Return the [x, y] coordinate for the center point of the cell that contains the specified text.  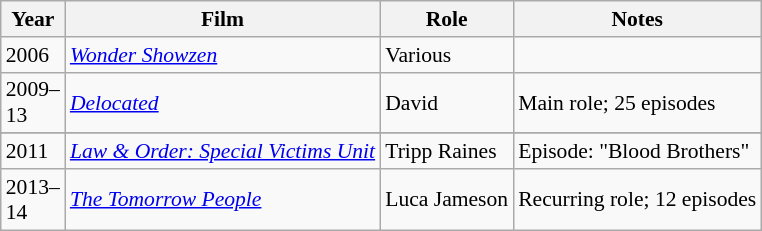
Role [446, 19]
2011 [33, 152]
Year [33, 19]
Various [446, 55]
Tripp Raines [446, 152]
Notes [637, 19]
Delocated [222, 102]
Main role; 25 episodes [637, 102]
David [446, 102]
Law & Order: Special Victims Unit [222, 152]
2009–13 [33, 102]
2013–14 [33, 200]
Episode: "Blood Brothers" [637, 152]
Luca Jameson [446, 200]
Recurring role; 12 episodes [637, 200]
The Tomorrow People [222, 200]
2006 [33, 55]
Film [222, 19]
Wonder Showzen [222, 55]
